Determine the (x, y) coordinate at the center of the cell enclosing the given text.  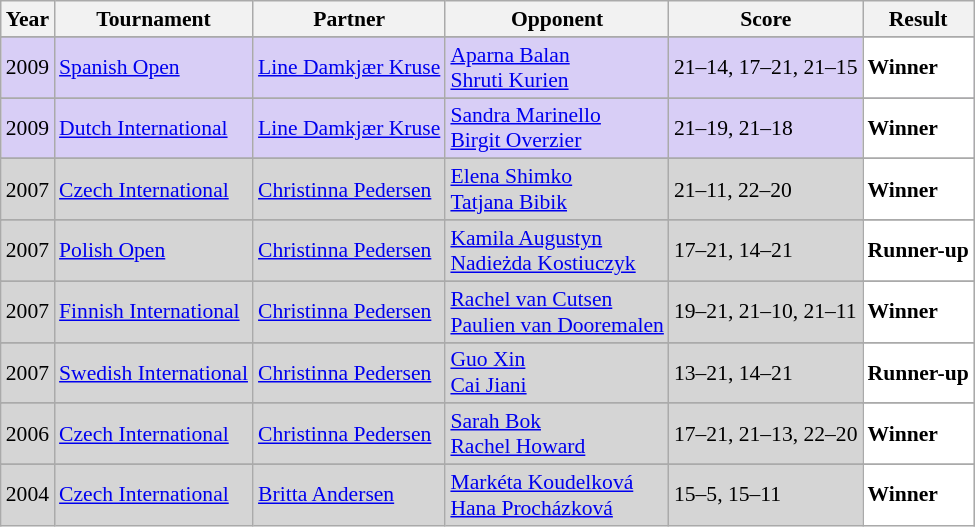
Spanish Open (154, 68)
Kamila Augustyn Nadieżda Kostiuczyk (557, 250)
Year (28, 19)
Result (918, 19)
Markéta Koudelková Hana Procházková (557, 496)
Rachel van Cutsen Paulien van Dooremalen (557, 312)
Tournament (154, 19)
Guo Xin Cai Jiani (557, 372)
17–21, 21–13, 22–20 (766, 434)
2006 (28, 434)
Finnish International (154, 312)
Partner (349, 19)
Dutch International (154, 128)
Swedish International (154, 372)
Polish Open (154, 250)
13–21, 14–21 (766, 372)
Opponent (557, 19)
Sandra Marinello Birgit Overzier (557, 128)
21–14, 17–21, 21–15 (766, 68)
21–11, 22–20 (766, 190)
17–21, 14–21 (766, 250)
Sarah Bok Rachel Howard (557, 434)
21–19, 21–18 (766, 128)
2004 (28, 496)
Score (766, 19)
Elena Shimko Tatjana Bibik (557, 190)
19–21, 21–10, 21–11 (766, 312)
15–5, 15–11 (766, 496)
Aparna Balan Shruti Kurien (557, 68)
Britta Andersen (349, 496)
